Capture the cell that displays the provided text and extract its (X, Y) central coordinate. 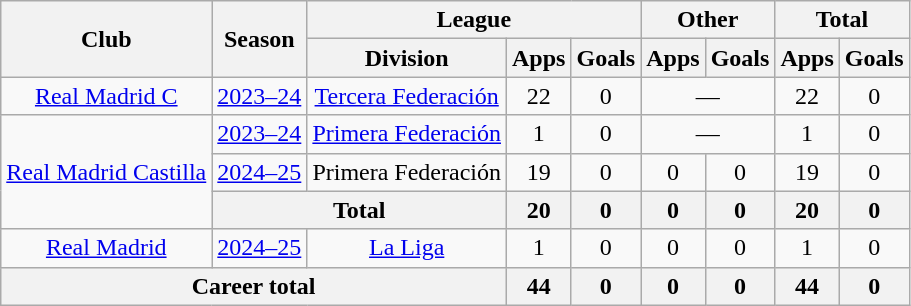
League (474, 20)
Tercera Federación (407, 96)
Season (260, 39)
Real Madrid Castilla (106, 172)
Career total (254, 286)
Club (106, 39)
Real Madrid C (106, 96)
Other (708, 20)
Division (407, 58)
Real Madrid (106, 248)
La Liga (407, 248)
